Return the [x, y] coordinate for the center point of the cell that contains the specified text.  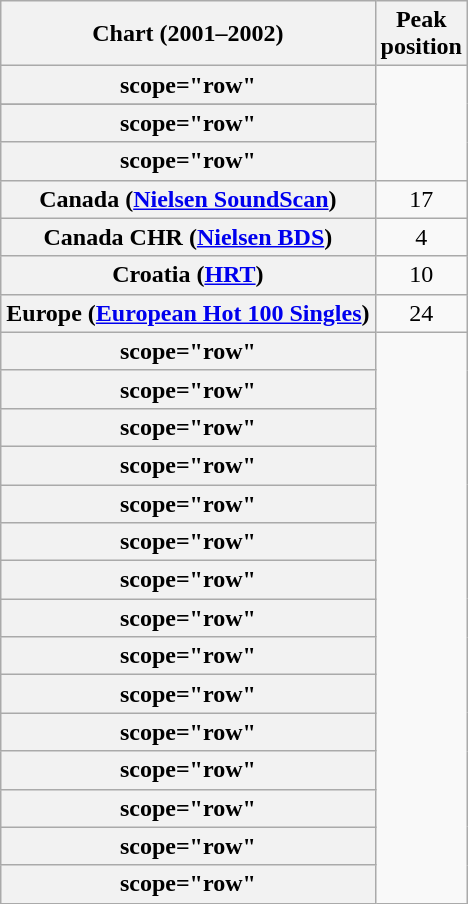
10 [421, 275]
17 [421, 199]
Canada (Nielsen SoundScan) [188, 199]
Croatia (HRT) [188, 275]
Europe (European Hot 100 Singles) [188, 313]
24 [421, 313]
Canada CHR (Nielsen BDS) [188, 237]
Chart (2001–2002) [188, 34]
4 [421, 237]
Peakposition [421, 34]
